For the text-containing cell, return its midpoint in (x, y) coordinate format. 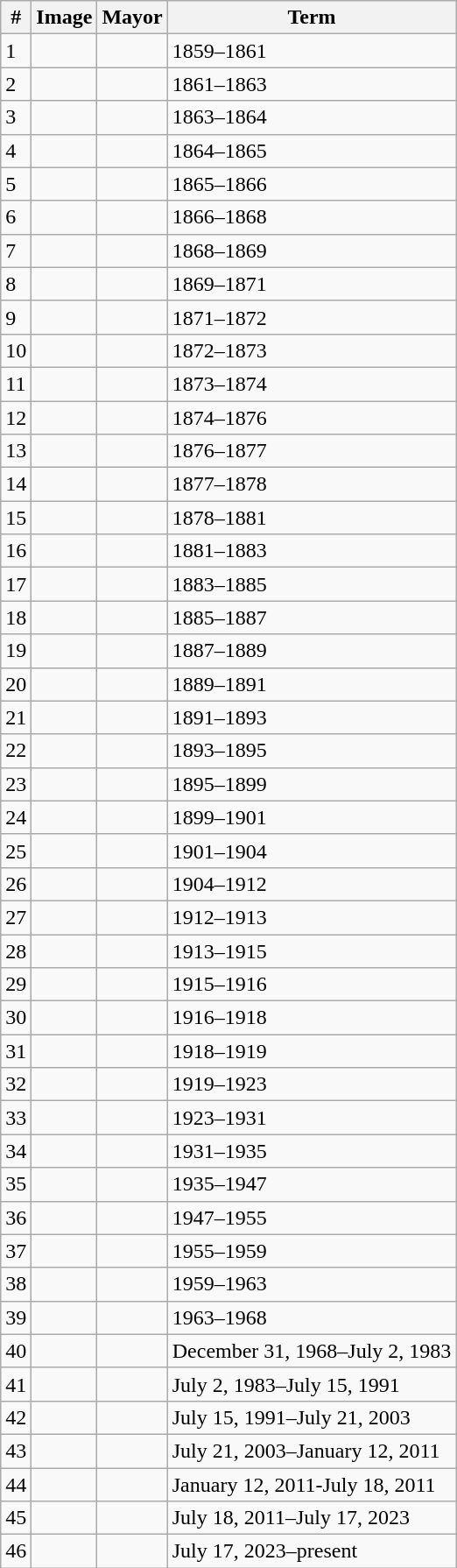
46 (16, 1551)
43 (16, 1451)
1904–1912 (312, 884)
1878–1881 (312, 518)
25 (16, 851)
1912–1913 (312, 917)
1883–1885 (312, 584)
1876–1877 (312, 451)
1877–1878 (312, 484)
1889–1891 (312, 684)
7 (16, 251)
1919–1923 (312, 1084)
July 21, 2003–January 12, 2011 (312, 1451)
28 (16, 950)
1955–1959 (312, 1251)
22 (16, 751)
1918–1919 (312, 1051)
Mayor (132, 18)
23 (16, 784)
January 12, 2011-July 18, 2011 (312, 1485)
34 (16, 1151)
4 (16, 151)
Image (65, 18)
1899–1901 (312, 817)
1935–1947 (312, 1184)
6 (16, 217)
July 2, 1983–July 15, 1991 (312, 1384)
1923–1931 (312, 1118)
1873–1874 (312, 384)
14 (16, 484)
12 (16, 418)
1901–1904 (312, 851)
1891–1893 (312, 717)
1868–1869 (312, 251)
19 (16, 651)
24 (16, 817)
20 (16, 684)
36 (16, 1218)
1963–1968 (312, 1317)
5 (16, 184)
1864–1865 (312, 151)
31 (16, 1051)
8 (16, 284)
1859–1861 (312, 51)
December 31, 1968–July 2, 1983 (312, 1351)
3 (16, 117)
13 (16, 451)
1863–1864 (312, 117)
1915–1916 (312, 985)
July 17, 2023–present (312, 1551)
July 15, 1991–July 21, 2003 (312, 1417)
1913–1915 (312, 950)
37 (16, 1251)
1895–1899 (312, 784)
1916–1918 (312, 1018)
2 (16, 84)
45 (16, 1518)
1959–1963 (312, 1284)
11 (16, 384)
1865–1866 (312, 184)
15 (16, 518)
42 (16, 1417)
21 (16, 717)
16 (16, 551)
17 (16, 584)
35 (16, 1184)
33 (16, 1118)
July 18, 2011–July 17, 2023 (312, 1518)
41 (16, 1384)
1893–1895 (312, 751)
27 (16, 917)
1947–1955 (312, 1218)
38 (16, 1284)
# (16, 18)
1861–1863 (312, 84)
1885–1887 (312, 618)
18 (16, 618)
1 (16, 51)
40 (16, 1351)
32 (16, 1084)
1872–1873 (312, 350)
9 (16, 317)
1931–1935 (312, 1151)
44 (16, 1485)
10 (16, 350)
39 (16, 1317)
1874–1876 (312, 418)
29 (16, 985)
1881–1883 (312, 551)
1866–1868 (312, 217)
26 (16, 884)
Term (312, 18)
1887–1889 (312, 651)
1871–1872 (312, 317)
30 (16, 1018)
1869–1871 (312, 284)
